Search for the cell housing the specified text and yield its [X, Y] center coordinate. 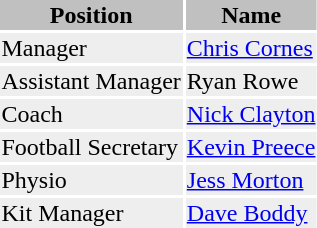
Nick Clayton [251, 114]
Dave Boddy [251, 213]
Manager [91, 48]
Coach [91, 114]
Chris Cornes [251, 48]
Jess Morton [251, 180]
Name [251, 15]
Ryan Rowe [251, 81]
Position [91, 15]
Kit Manager [91, 213]
Football Secretary [91, 147]
Assistant Manager [91, 81]
Physio [91, 180]
Kevin Preece [251, 147]
